Identify which cell holds the provided text, then report its [X, Y] central coordinate. 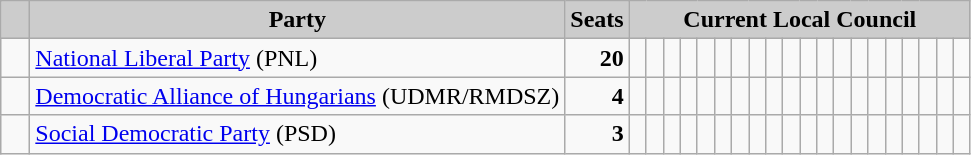
Current Local Council [800, 20]
Democratic Alliance of Hungarians (UDMR/RMDSZ) [298, 96]
Seats [597, 20]
3 [597, 134]
Social Democratic Party (PSD) [298, 134]
20 [597, 58]
4 [597, 96]
National Liberal Party (PNL) [298, 58]
Party [298, 20]
